Output the [x, y] coordinate of the center of the cell containing the given text.  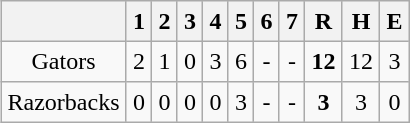
R [324, 21]
Gators [64, 61]
4 [216, 21]
E [395, 21]
5 [241, 21]
7 [292, 21]
H [361, 21]
Razorbacks [64, 102]
